Output the (X, Y) coordinate of the center of the cell containing the given text.  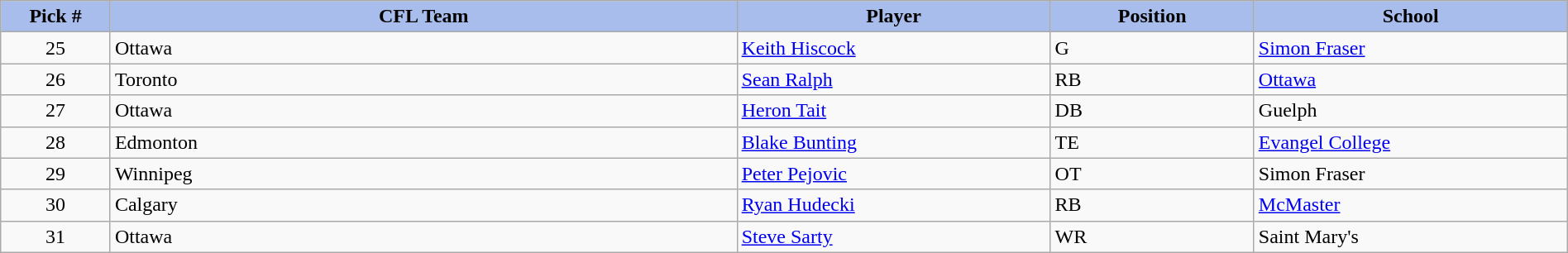
Calgary (423, 205)
DB (1152, 111)
Peter Pejovic (893, 174)
Position (1152, 17)
Toronto (423, 79)
27 (56, 111)
Saint Mary's (1411, 236)
Winnipeg (423, 174)
Evangel College (1411, 142)
Heron Tait (893, 111)
31 (56, 236)
25 (56, 48)
School (1411, 17)
OT (1152, 174)
Guelph (1411, 111)
Pick # (56, 17)
29 (56, 174)
G (1152, 48)
Ryan Hudecki (893, 205)
McMaster (1411, 205)
28 (56, 142)
Sean Ralph (893, 79)
Steve Sarty (893, 236)
TE (1152, 142)
30 (56, 205)
26 (56, 79)
Blake Bunting (893, 142)
WR (1152, 236)
Keith Hiscock (893, 48)
Edmonton (423, 142)
CFL Team (423, 17)
Player (893, 17)
